Return (x, y) of the center of cell containing provided text 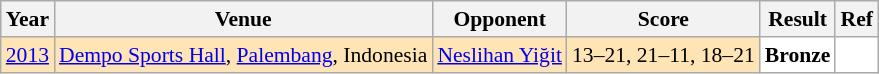
Score (664, 19)
Opponent (500, 19)
Year (28, 19)
13–21, 21–11, 18–21 (664, 55)
Neslihan Yiğit (500, 55)
Venue (243, 19)
2013 (28, 55)
Result (798, 19)
Dempo Sports Hall, Palembang, Indonesia (243, 55)
Ref (856, 19)
Bronze (798, 55)
